From the cell containing the given text, extract its center point as [X, Y] coordinate. 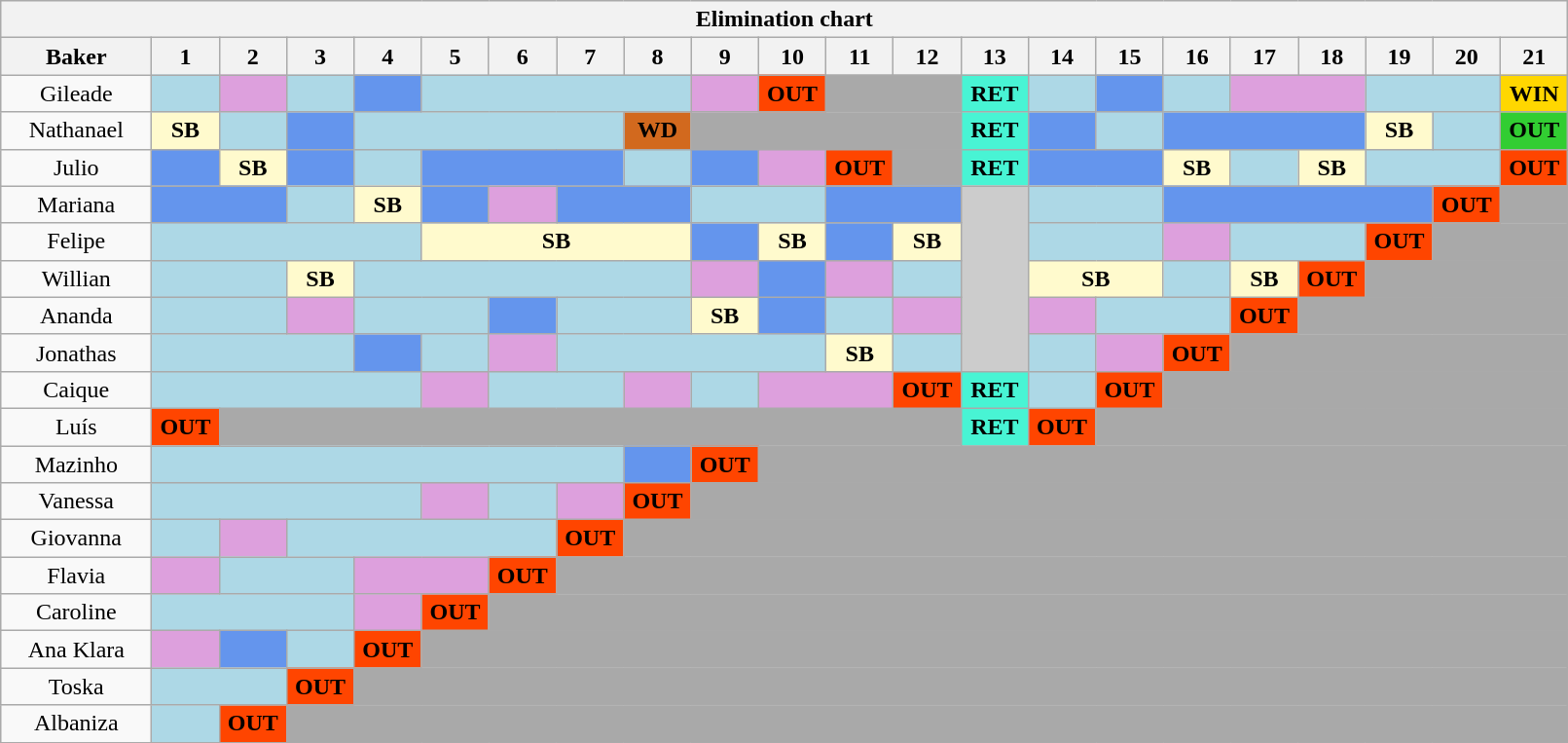
Mazinho [76, 464]
2 [253, 56]
Jonathas [76, 353]
4 [387, 56]
7 [590, 56]
1 [185, 56]
Toska [76, 687]
5 [456, 56]
3 [319, 56]
Giovanna [76, 539]
19 [1400, 56]
Luís [76, 427]
15 [1129, 56]
Baker [76, 56]
6 [522, 56]
Albaniza [76, 724]
Ananda [76, 316]
Caroline [76, 613]
Ana Klara [76, 650]
8 [658, 56]
11 [860, 56]
Vanessa [76, 502]
Elimination chart [784, 19]
16 [1197, 56]
Caique [76, 390]
14 [1061, 56]
Julio [76, 167]
12 [927, 56]
20 [1466, 56]
Felipe [76, 241]
Mariana [76, 204]
WIN [1534, 93]
Flavia [76, 576]
13 [995, 56]
18 [1331, 56]
Willian [76, 279]
Gileade [76, 93]
17 [1263, 56]
WD [658, 130]
9 [724, 56]
Nathanael [76, 130]
21 [1534, 56]
10 [792, 56]
